Pinpoint the cell where the given text exists, returning its [X, Y] midpoint coordinate. 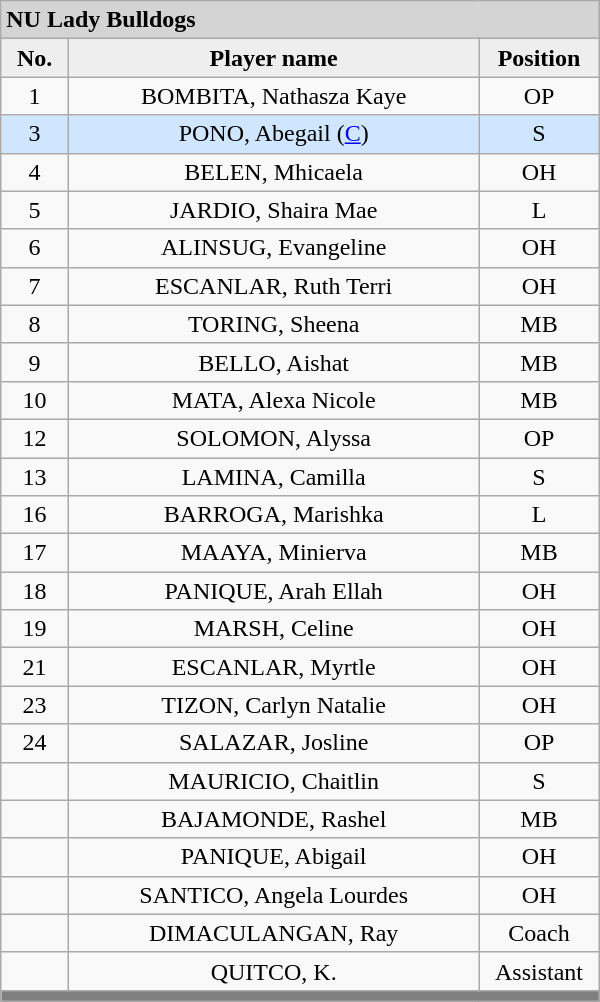
6 [35, 248]
BELLO, Aishat [274, 362]
TIZON, Carlyn Natalie [274, 705]
BOMBITA, Nathasza Kaye [274, 96]
SALAZAR, Josline [274, 743]
MAURICIO, Chaitlin [274, 781]
Coach [539, 933]
8 [35, 324]
BARROGA, Marishka [274, 515]
13 [35, 477]
10 [35, 400]
Player name [274, 58]
4 [35, 172]
7 [35, 286]
QUITCO, K. [274, 971]
5 [35, 210]
24 [35, 743]
Position [539, 58]
ALINSUG, Evangeline [274, 248]
MARSH, Celine [274, 629]
BELEN, Mhicaela [274, 172]
23 [35, 705]
PANIQUE, Arah Ellah [274, 591]
PANIQUE, Abigail [274, 857]
Assistant [539, 971]
NU Lady Bulldogs [300, 20]
3 [35, 134]
DIMACULANGAN, Ray [274, 933]
MATA, Alexa Nicole [274, 400]
19 [35, 629]
16 [35, 515]
18 [35, 591]
TORING, Sheena [274, 324]
MAAYA, Minierva [274, 553]
ESCANLAR, Ruth Terri [274, 286]
1 [35, 96]
21 [35, 667]
PONO, Abegail (C) [274, 134]
12 [35, 438]
JARDIO, Shaira Mae [274, 210]
17 [35, 553]
BAJAMONDE, Rashel [274, 819]
SANTICO, Angela Lourdes [274, 895]
9 [35, 362]
ESCANLAR, Myrtle [274, 667]
No. [35, 58]
SOLOMON, Alyssa [274, 438]
LAMINA, Camilla [274, 477]
